For the text-containing cell, return its midpoint in (x, y) coordinate format. 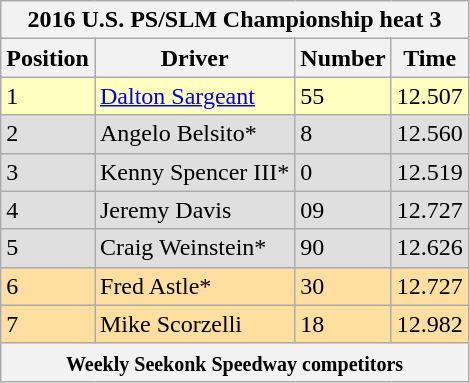
30 (343, 286)
Number (343, 58)
Dalton Sargeant (194, 96)
Mike Scorzelli (194, 324)
8 (343, 134)
2016 U.S. PS/SLM Championship heat 3 (235, 20)
Craig Weinstein* (194, 248)
6 (48, 286)
12.507 (430, 96)
Kenny Spencer III* (194, 172)
1 (48, 96)
Position (48, 58)
4 (48, 210)
18 (343, 324)
Weekly Seekonk Speedway competitors (235, 362)
Fred Astle* (194, 286)
Driver (194, 58)
90 (343, 248)
7 (48, 324)
Time (430, 58)
Angelo Belsito* (194, 134)
5 (48, 248)
2 (48, 134)
12.626 (430, 248)
Jeremy Davis (194, 210)
55 (343, 96)
3 (48, 172)
12.982 (430, 324)
12.560 (430, 134)
12.519 (430, 172)
0 (343, 172)
09 (343, 210)
